Determine the (X, Y) coordinate at the center of the cell enclosing the given text.  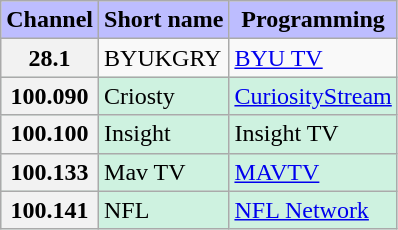
Channel (50, 20)
BYU TV (313, 58)
Insight TV (313, 134)
NFL Network (313, 210)
Programming (313, 20)
100.100 (50, 134)
Short name (164, 20)
Insight (164, 134)
BYUKGRY (164, 58)
28.1 (50, 58)
NFL (164, 210)
100.141 (50, 210)
100.090 (50, 96)
MAVTV (313, 172)
CuriosityStream (313, 96)
100.133 (50, 172)
Mav TV (164, 172)
Criosty (164, 96)
